Find where the given text appears and provide that cell's center as (x, y) coordinate. 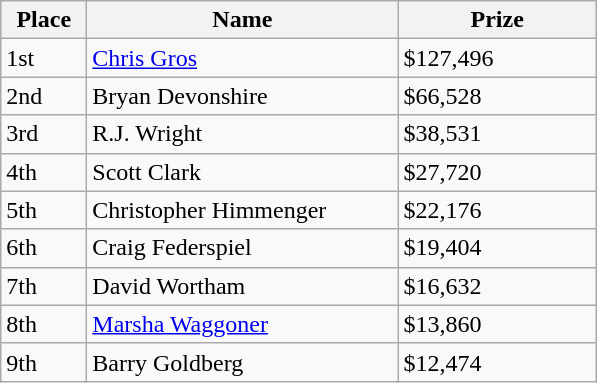
$66,528 (498, 96)
Scott Clark (242, 172)
Place (44, 20)
Prize (498, 20)
8th (44, 324)
2nd (44, 96)
$127,496 (498, 58)
6th (44, 248)
$16,632 (498, 286)
1st (44, 58)
Marsha Waggoner (242, 324)
$19,404 (498, 248)
Name (242, 20)
Barry Goldberg (242, 362)
$13,860 (498, 324)
$27,720 (498, 172)
5th (44, 210)
Chris Gros (242, 58)
R.J. Wright (242, 134)
David Wortham (242, 286)
Christopher Himmenger (242, 210)
$12,474 (498, 362)
Craig Federspiel (242, 248)
Bryan Devonshire (242, 96)
4th (44, 172)
7th (44, 286)
$22,176 (498, 210)
3rd (44, 134)
9th (44, 362)
$38,531 (498, 134)
